Determine the [x, y] coordinate at the center of the cell enclosing the given text.  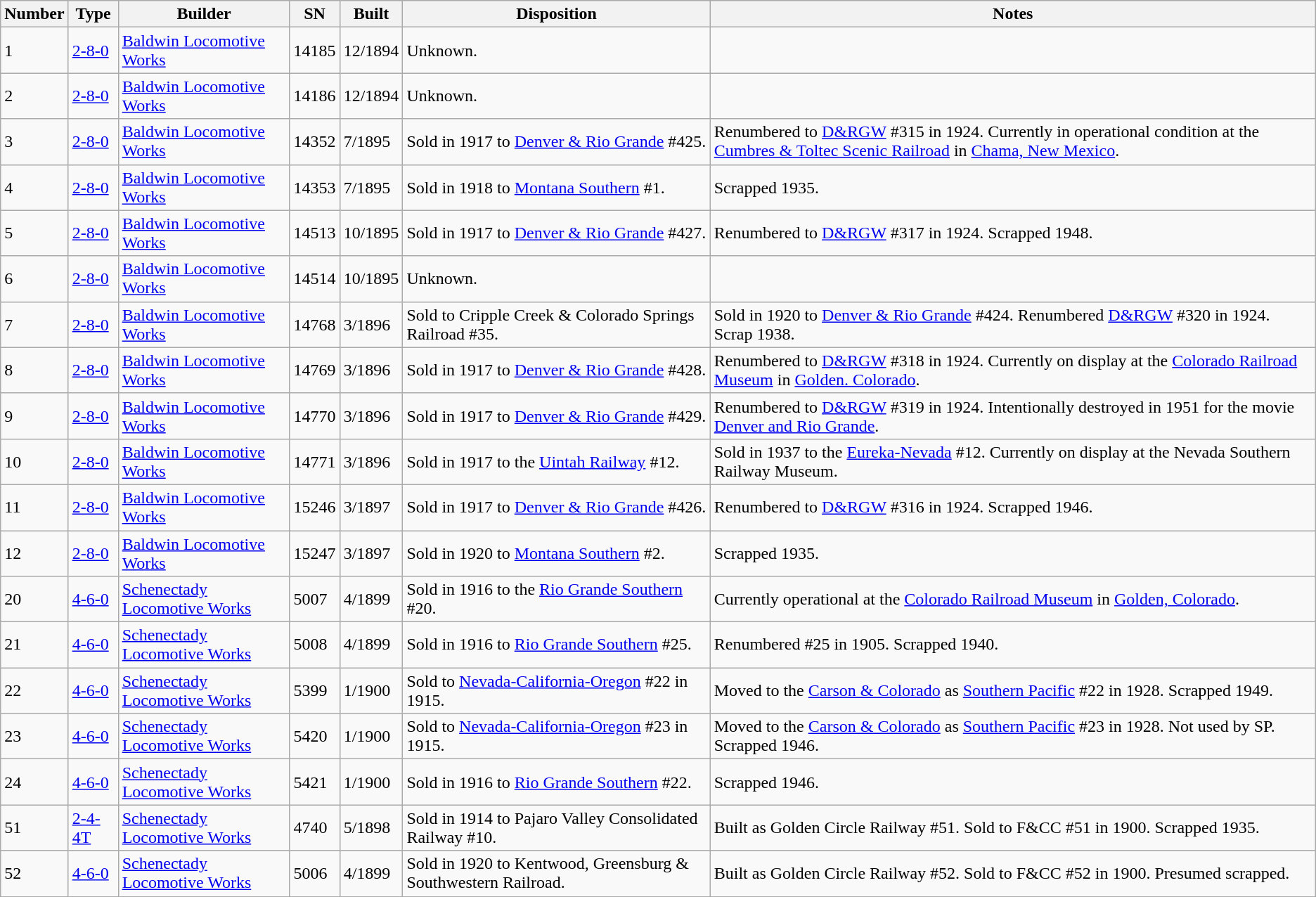
3 [34, 142]
Sold to Nevada-California-Oregon #23 in 1915. [557, 737]
7 [34, 325]
Sold in 1917 to the Uintah Railway #12. [557, 461]
Renumbered to D&RGW #317 in 1924. Scrapped 1948. [1012, 233]
Moved to the Carson & Colorado as Southern Pacific #22 in 1928. Scrapped 1949. [1012, 690]
5421 [315, 782]
4740 [315, 828]
1 [34, 51]
Sold in 1917 to Denver & Rio Grande #425. [557, 142]
8 [34, 370]
24 [34, 782]
Sold in 1916 to Rio Grande Southern #25. [557, 645]
14770 [315, 416]
14768 [315, 325]
Sold in 1937 to the Eureka-Nevada #12. Currently on display at the Nevada Southern Railway Museum. [1012, 461]
11 [34, 508]
Notes [1012, 14]
Renumbered to D&RGW #316 in 1924. Scrapped 1946. [1012, 508]
Sold in 1917 to Denver & Rio Grande #427. [557, 233]
Disposition [557, 14]
14186 [315, 96]
15247 [315, 553]
Sold in 1920 to Montana Southern #2. [557, 553]
14769 [315, 370]
Moved to the Carson & Colorado as Southern Pacific #23 in 1928. Not used by SP. Scrapped 1946. [1012, 737]
Renumbered #25 in 1905. Scrapped 1940. [1012, 645]
Sold in 1917 to Denver & Rio Grande #429. [557, 416]
Built as Golden Circle Railway #52. Sold to F&CC #52 in 1900. Presumed scrapped. [1012, 873]
Built as Golden Circle Railway #51. Sold to F&CC #51 in 1900. Scrapped 1935. [1012, 828]
Sold in 1917 to Denver & Rio Grande #428. [557, 370]
14352 [315, 142]
2 [34, 96]
5007 [315, 599]
5 [34, 233]
Scrapped 1946. [1012, 782]
Type [93, 14]
Sold in 1914 to Pajaro Valley Consolidated Railway #10. [557, 828]
Sold in 1916 to Rio Grande Southern #22. [557, 782]
15246 [315, 508]
10 [34, 461]
21 [34, 645]
5008 [315, 645]
2-4-4T [93, 828]
Builder [204, 14]
9 [34, 416]
Sold in 1916 to the Rio Grande Southern #20. [557, 599]
Sold in 1917 to Denver & Rio Grande #426. [557, 508]
14514 [315, 278]
23 [34, 737]
Renumbered to D&RGW #319 in 1924. Intentionally destroyed in 1951 for the movie Denver and Rio Grande. [1012, 416]
14513 [315, 233]
5006 [315, 873]
Sold to Cripple Creek & Colorado Springs Railroad #35. [557, 325]
5/1898 [371, 828]
22 [34, 690]
Sold in 1920 to Denver & Rio Grande #424. Renumbered D&RGW #320 in 1924. Scrap 1938. [1012, 325]
51 [34, 828]
Built [371, 14]
5420 [315, 737]
52 [34, 873]
4 [34, 187]
Sold to Nevada-California-Oregon #22 in 1915. [557, 690]
5399 [315, 690]
Sold in 1918 to Montana Southern #1. [557, 187]
Renumbered to D&RGW #315 in 1924. Currently in operational condition at the Cumbres & Toltec Scenic Railroad in Chama, New Mexico. [1012, 142]
Renumbered to D&RGW #318 in 1924. Currently on display at the Colorado Railroad Museum in Golden. Colorado. [1012, 370]
20 [34, 599]
14185 [315, 51]
Sold in 1920 to Kentwood, Greensburg & Southwestern Railroad. [557, 873]
12 [34, 553]
6 [34, 278]
Currently operational at the Colorado Railroad Museum in Golden, Colorado. [1012, 599]
Number [34, 14]
SN [315, 14]
14353 [315, 187]
14771 [315, 461]
